Pinpoint the cell where the given text exists, returning its [x, y] midpoint coordinate. 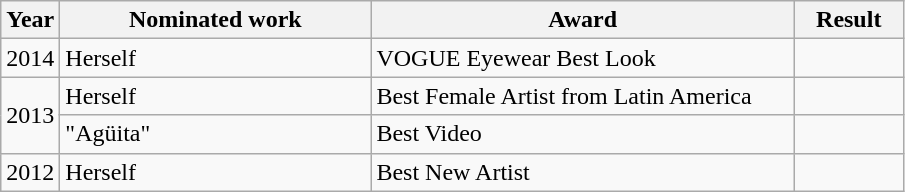
VOGUE Eyewear Best Look [583, 58]
Result [848, 20]
"Agüita" [216, 134]
Nominated work [216, 20]
2012 [30, 172]
2013 [30, 115]
2014 [30, 58]
Best New Artist [583, 172]
Best Video [583, 134]
Year [30, 20]
Best Female Artist from Latin America [583, 96]
Award [583, 20]
